Extract the (x, y) coordinate from the center of the cell holding the provided text.  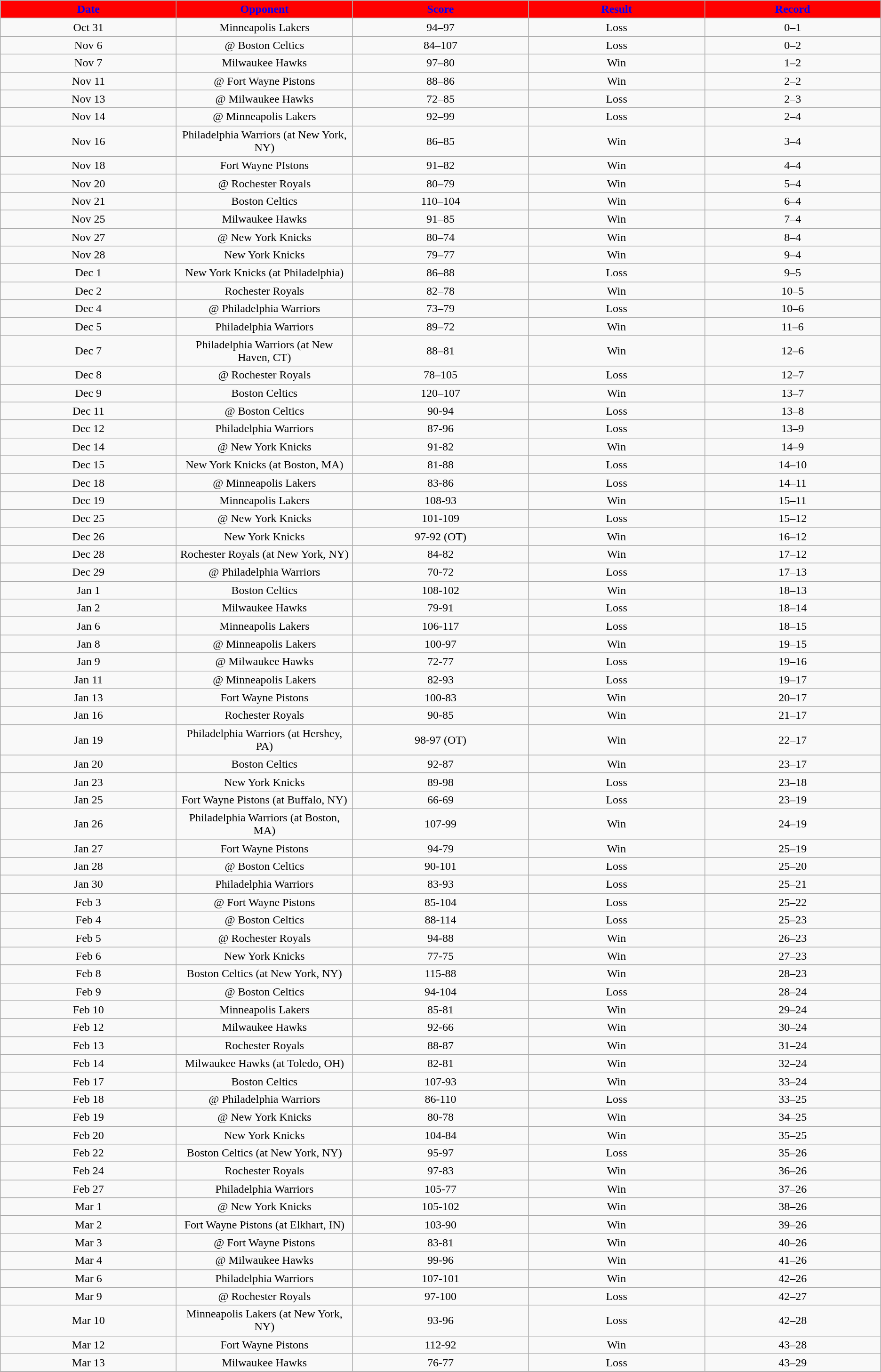
Dec 18 (88, 482)
Mar 12 (88, 1345)
25–23 (793, 920)
70-72 (440, 572)
Rochester Royals (at New York, NY) (264, 554)
10–5 (793, 291)
79-91 (440, 608)
80-78 (440, 1117)
24–19 (793, 824)
2–4 (793, 117)
11–6 (793, 327)
39–26 (793, 1225)
Jan 27 (88, 849)
Record (793, 9)
Jan 11 (88, 680)
Feb 17 (88, 1081)
Nov 16 (88, 141)
28–24 (793, 992)
107-99 (440, 824)
Nov 18 (88, 165)
13–8 (793, 411)
82–78 (440, 291)
25–22 (793, 902)
26–23 (793, 938)
Jan 23 (88, 782)
14–10 (793, 465)
13–7 (793, 393)
89–72 (440, 327)
Score (440, 9)
Nov 20 (88, 183)
Dec 2 (88, 291)
6–4 (793, 201)
33–24 (793, 1081)
41–26 (793, 1260)
Fort Wayne Pistons (at Elkhart, IN) (264, 1225)
Feb 12 (88, 1027)
92–99 (440, 117)
100-83 (440, 698)
94–97 (440, 27)
0–2 (793, 45)
Jan 1 (88, 590)
90-94 (440, 411)
78–105 (440, 375)
112-92 (440, 1345)
Jan 2 (88, 608)
19–17 (793, 680)
Feb 20 (88, 1135)
89-98 (440, 782)
21–17 (793, 715)
15–12 (793, 518)
80–74 (440, 237)
Jan 6 (88, 626)
9–5 (793, 273)
Feb 22 (88, 1153)
83-86 (440, 482)
17–12 (793, 554)
35–26 (793, 1153)
Nov 21 (88, 201)
23–17 (793, 764)
107-93 (440, 1081)
Feb 19 (88, 1117)
Milwaukee Hawks (at Toledo, OH) (264, 1063)
Feb 3 (88, 902)
91–85 (440, 219)
108-102 (440, 590)
Mar 1 (88, 1207)
4–4 (793, 165)
Dec 14 (88, 447)
Dec 5 (88, 327)
103-90 (440, 1225)
Feb 8 (88, 974)
Jan 19 (88, 740)
92-87 (440, 764)
Dec 4 (88, 309)
Minneapolis Lakers (at New York, NY) (264, 1321)
25–19 (793, 849)
35–25 (793, 1135)
2–3 (793, 99)
Dec 15 (88, 465)
Feb 13 (88, 1045)
Dec 29 (88, 572)
107-101 (440, 1278)
Dec 12 (88, 429)
Dec 1 (88, 273)
25–21 (793, 884)
Dec 9 (88, 393)
32–24 (793, 1063)
88-114 (440, 920)
Opponent (264, 9)
40–26 (793, 1243)
Nov 6 (88, 45)
94-104 (440, 992)
120–107 (440, 393)
Nov 13 (88, 99)
93-96 (440, 1321)
10–6 (793, 309)
34–25 (793, 1117)
Jan 28 (88, 867)
Dec 11 (88, 411)
Feb 18 (88, 1099)
91–82 (440, 165)
Mar 2 (88, 1225)
43–28 (793, 1345)
25–20 (793, 867)
42–26 (793, 1278)
Philadelphia Warriors (at Boston, MA) (264, 824)
81-88 (440, 465)
Dec 26 (88, 536)
18–13 (793, 590)
87-96 (440, 429)
86–85 (440, 141)
85-104 (440, 902)
16–12 (793, 536)
33–25 (793, 1099)
14–11 (793, 482)
New York Knicks (at Philadelphia) (264, 273)
Dec 28 (88, 554)
91-82 (440, 447)
115-88 (440, 974)
Mar 13 (88, 1363)
Jan 26 (88, 824)
Jan 8 (88, 644)
94-88 (440, 938)
108-93 (440, 500)
Fort Wayne PIstons (264, 165)
42–28 (793, 1321)
36–26 (793, 1171)
Nov 14 (88, 117)
Jan 20 (88, 764)
97-92 (OT) (440, 536)
12–7 (793, 375)
15–11 (793, 500)
90-85 (440, 715)
3–4 (793, 141)
Dec 8 (88, 375)
Jan 16 (88, 715)
18–14 (793, 608)
Feb 24 (88, 1171)
13–9 (793, 429)
7–4 (793, 219)
Feb 9 (88, 992)
101-109 (440, 518)
2–2 (793, 81)
99-96 (440, 1260)
Feb 10 (88, 1010)
85-81 (440, 1010)
Mar 10 (88, 1321)
Nov 25 (88, 219)
Nov 7 (88, 63)
66-69 (440, 800)
Nov 11 (88, 81)
90-101 (440, 867)
79–77 (440, 255)
28–23 (793, 974)
97–80 (440, 63)
23–18 (793, 782)
Philadelphia Warriors (at New York, NY) (264, 141)
82-93 (440, 680)
17–13 (793, 572)
88–86 (440, 81)
1–2 (793, 63)
14–9 (793, 447)
Nov 27 (88, 237)
97-83 (440, 1171)
110–104 (440, 201)
Nov 28 (88, 255)
19–16 (793, 662)
86–88 (440, 273)
New York Knicks (at Boston, MA) (264, 465)
105-102 (440, 1207)
76-77 (440, 1363)
82-81 (440, 1063)
104-84 (440, 1135)
37–26 (793, 1189)
22–17 (793, 740)
77-75 (440, 956)
12–6 (793, 351)
0–1 (793, 27)
Feb 5 (88, 938)
Feb 4 (88, 920)
Result (617, 9)
Jan 13 (88, 698)
19–15 (793, 644)
23–19 (793, 800)
31–24 (793, 1045)
29–24 (793, 1010)
72-77 (440, 662)
98-97 (OT) (440, 740)
72–85 (440, 99)
Fort Wayne Pistons (at Buffalo, NY) (264, 800)
97-100 (440, 1296)
Date (88, 9)
88–81 (440, 351)
20–17 (793, 698)
Dec 19 (88, 500)
95-97 (440, 1153)
Jan 9 (88, 662)
84-82 (440, 554)
83-93 (440, 884)
94-79 (440, 849)
Feb 27 (88, 1189)
5–4 (793, 183)
86-110 (440, 1099)
43–29 (793, 1363)
Mar 6 (88, 1278)
9–4 (793, 255)
105-77 (440, 1189)
Jan 30 (88, 884)
Feb 6 (88, 956)
84–107 (440, 45)
8–4 (793, 237)
Philadelphia Warriors (at New Haven, CT) (264, 351)
Mar 3 (88, 1243)
Feb 14 (88, 1063)
42–27 (793, 1296)
Mar 4 (88, 1260)
100-97 (440, 644)
Dec 25 (88, 518)
80–79 (440, 183)
38–26 (793, 1207)
106-117 (440, 626)
30–24 (793, 1027)
73–79 (440, 309)
27–23 (793, 956)
83-81 (440, 1243)
Jan 25 (88, 800)
Mar 9 (88, 1296)
18–15 (793, 626)
Philadelphia Warriors (at Hershey, PA) (264, 740)
Dec 7 (88, 351)
92-66 (440, 1027)
Oct 31 (88, 27)
88-87 (440, 1045)
